Scan for the cell matching the given text and deliver its [X, Y] coordinate at center. 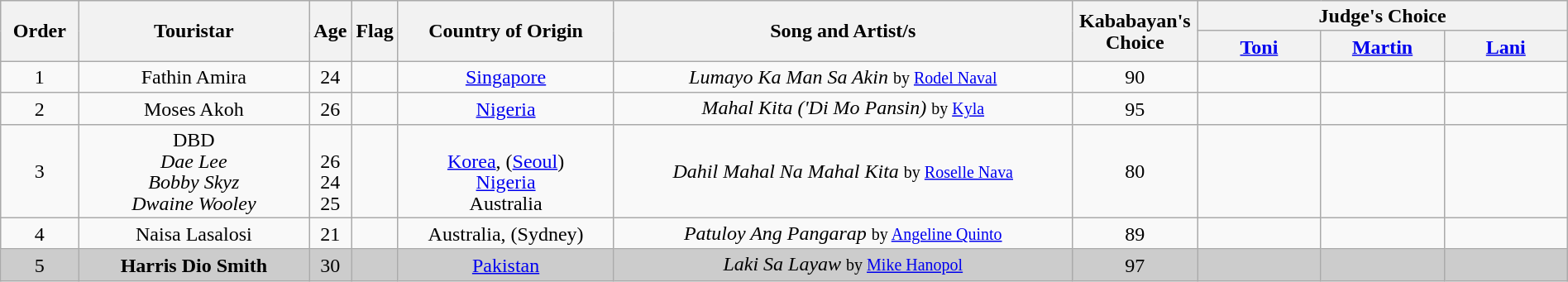
5 [40, 265]
Song and Artist/s [844, 31]
Touristar [194, 31]
Flag [375, 31]
Lani [1505, 46]
Country of Origin [506, 31]
30 [331, 265]
90 [1135, 77]
Dahil Mahal Na Mahal Kita by Roselle Nava [844, 170]
Nigeria [506, 108]
Patuloy Ang Pangarap by Angeline Quinto [844, 233]
21 [331, 233]
3 [40, 170]
Moses Akoh [194, 108]
DBD Dae LeeBobby SkyzDwaine Wooley [194, 170]
95 [1135, 108]
24 [331, 77]
Martin [1383, 46]
80 [1135, 170]
26 [331, 108]
Mahal Kita ('Di Mo Pansin) by Kyla [844, 108]
Singapore [506, 77]
Harris Dio Smith [194, 265]
Order [40, 31]
Toni [1259, 46]
Laki Sa Layaw by Mike Hanopol [844, 265]
Fathin Amira [194, 77]
89 [1135, 233]
4 [40, 233]
Kababayan's Choice [1135, 31]
Australia, (Sydney) [506, 233]
Judge's Choice [1383, 17]
97 [1135, 265]
Lumayo Ka Man Sa Akin by Rodel Naval [844, 77]
Korea, (Seoul)NigeriaAustralia [506, 170]
Age [331, 31]
Pakistan [506, 265]
1 [40, 77]
2 [40, 108]
262425 [331, 170]
Naisa Lasalosi [194, 233]
